Capture the cell that displays the provided text and extract its [X, Y] central coordinate. 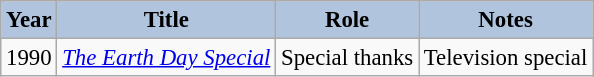
The Earth Day Special [166, 58]
1990 [29, 58]
Special thanks [348, 58]
Television special [505, 58]
Year [29, 20]
Notes [505, 20]
Title [166, 20]
Role [348, 20]
